Provide the [X, Y] coordinate of the cell's center where the given text is located.  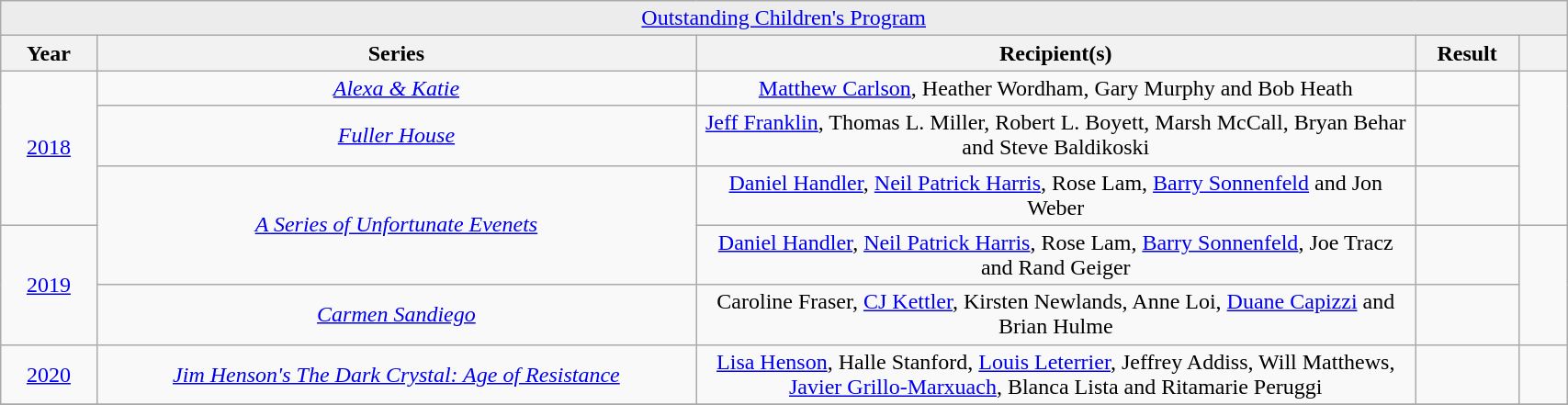
Lisa Henson, Halle Stanford, Louis Leterrier, Jeffrey Addiss, Will Matthews, Javier Grillo-Marxuach, Blanca Lista and Ritamarie Peruggi [1056, 375]
Year [49, 53]
Alexa & Katie [397, 88]
2020 [49, 375]
Daniel Handler, Neil Patrick Harris, Rose Lam, Barry Sonnenfeld and Jon Weber [1056, 195]
Carmen Sandiego [397, 314]
Result [1468, 53]
Jeff Franklin, Thomas L. Miller, Robert L. Boyett, Marsh McCall, Bryan Behar and Steve Baldikoski [1056, 136]
Recipient(s) [1056, 53]
Fuller House [397, 136]
Jim Henson's The Dark Crystal: Age of Resistance [397, 375]
Matthew Carlson, Heather Wordham, Gary Murphy and Bob Heath [1056, 88]
2019 [49, 285]
Series [397, 53]
Daniel Handler, Neil Patrick Harris, Rose Lam, Barry Sonnenfeld, Joe Tracz and Rand Geiger [1056, 255]
Caroline Fraser, CJ Kettler, Kirsten Newlands, Anne Loi, Duane Capizzi and Brian Hulme [1056, 314]
2018 [49, 148]
Outstanding Children's Program [784, 18]
A Series of Unfortunate Evenets [397, 225]
